Return (X, Y) of the center of cell containing provided text 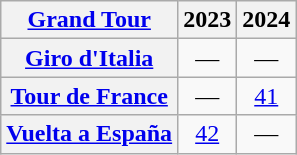
Tour de France (90, 96)
Giro d'Italia (90, 58)
41 (266, 96)
2024 (266, 20)
42 (208, 134)
2023 (208, 20)
Vuelta a España (90, 134)
Grand Tour (90, 20)
